Capture the cell that displays the provided text and extract its [x, y] central coordinate. 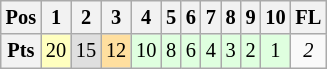
12 [116, 51]
FL [308, 17]
5 [171, 17]
9 [251, 17]
15 [86, 51]
Pos [21, 17]
7 [211, 17]
Pts [21, 51]
20 [56, 51]
